Extract the (X, Y) coordinate from the center of the cell holding the provided text.  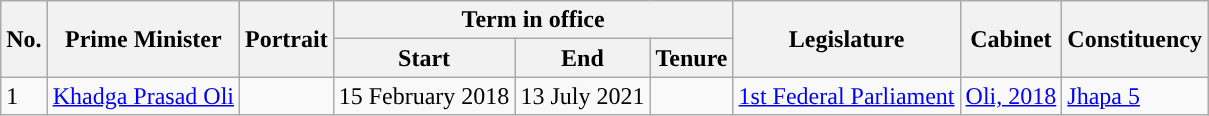
Khadga Prasad Oli (143, 96)
1 (24, 96)
Start (424, 58)
Oli, 2018 (1011, 96)
Portrait (287, 39)
No. (24, 39)
Cabinet (1011, 39)
Jhapa 5 (1135, 96)
Tenure (692, 58)
15 February 2018 (424, 96)
Term in office (533, 20)
Legislature (846, 39)
Constituency (1135, 39)
Prime Minister (143, 39)
1st Federal Parliament (846, 96)
End (582, 58)
13 July 2021 (582, 96)
